Detect which cell encompasses the target text, then output its (X, Y) center coordinate. 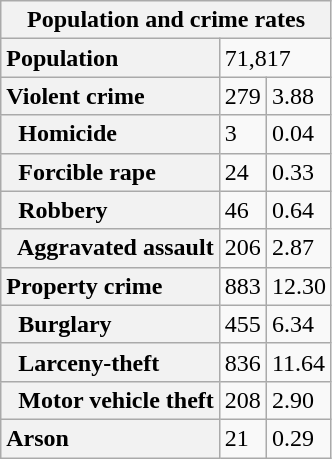
6.34 (298, 324)
0.33 (298, 172)
12.30 (298, 286)
Larceny-theft (110, 362)
21 (242, 438)
Homicide (110, 134)
455 (242, 324)
Robbery (110, 210)
46 (242, 210)
3.88 (298, 96)
Aggravated assault (110, 248)
279 (242, 96)
836 (242, 362)
Violent crime (110, 96)
206 (242, 248)
Burglary (110, 324)
Population and crime rates (166, 20)
24 (242, 172)
883 (242, 286)
0.64 (298, 210)
Forcible rape (110, 172)
11.64 (298, 362)
2.87 (298, 248)
Property crime (110, 286)
0.04 (298, 134)
208 (242, 400)
3 (242, 134)
Population (110, 58)
71,817 (275, 58)
2.90 (298, 400)
Arson (110, 438)
Motor vehicle theft (110, 400)
0.29 (298, 438)
